Find where the given text appears and provide that cell's center as [x, y] coordinate. 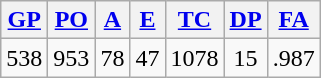
47 [148, 58]
FA [294, 20]
TC [194, 20]
E [148, 20]
538 [24, 58]
1078 [194, 58]
78 [112, 58]
GP [24, 20]
DP [246, 20]
15 [246, 58]
.987 [294, 58]
PO [72, 20]
953 [72, 58]
A [112, 20]
